Capture the cell that displays the provided text and extract its [X, Y] central coordinate. 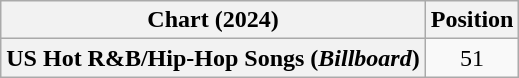
Position [472, 20]
US Hot R&B/Hip-Hop Songs (Billboard) [213, 58]
51 [472, 58]
Chart (2024) [213, 20]
